Scan for the cell matching the given text and deliver its (X, Y) coordinate at center. 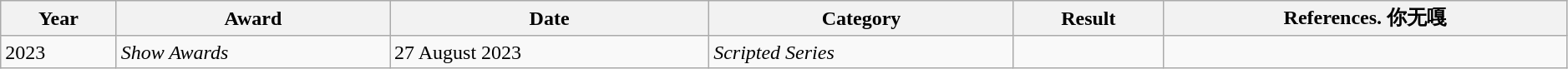
Category (862, 18)
Award (252, 18)
Scripted Series (862, 52)
Date (550, 18)
2023 (58, 52)
27 August 2023 (550, 52)
References. 你无嘎 (1365, 18)
Result (1088, 18)
Show Awards (252, 52)
Year (58, 18)
